Search for the cell housing the specified text and yield its [x, y] center coordinate. 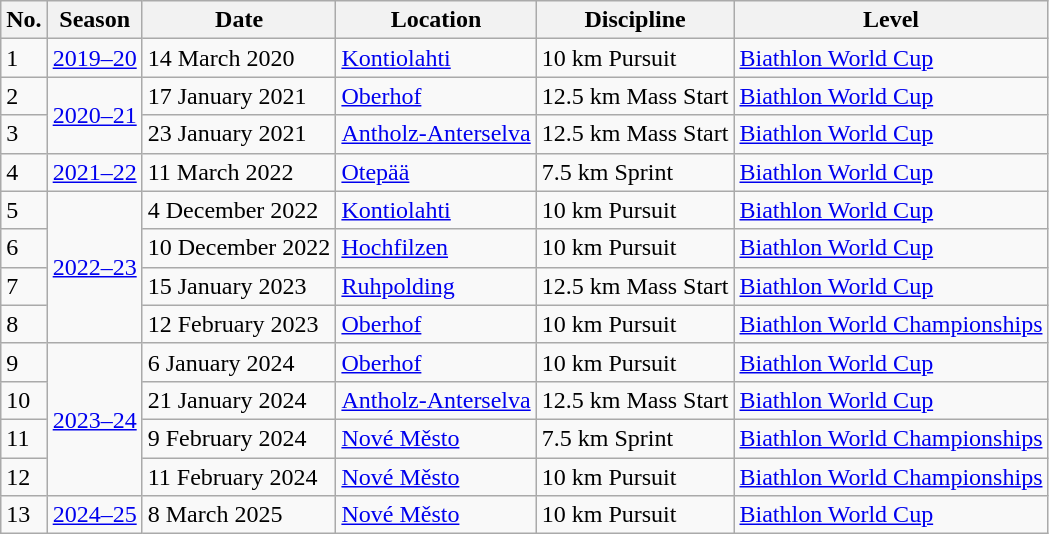
17 January 2021 [239, 96]
Discipline [635, 20]
Date [239, 20]
2019–20 [94, 58]
Level [891, 20]
12 February 2023 [239, 324]
Otepää [436, 172]
23 January 2021 [239, 134]
21 January 2024 [239, 400]
14 March 2020 [239, 58]
2020–21 [94, 115]
2023–24 [94, 419]
4 [24, 172]
8 [24, 324]
11 [24, 438]
5 [24, 210]
11 March 2022 [239, 172]
3 [24, 134]
2024–25 [94, 515]
11 February 2024 [239, 477]
9 [24, 362]
1 [24, 58]
12 [24, 477]
2021–22 [94, 172]
7 [24, 286]
15 January 2023 [239, 286]
8 March 2025 [239, 515]
10 December 2022 [239, 248]
Location [436, 20]
2 [24, 96]
6 January 2024 [239, 362]
2022–23 [94, 267]
4 December 2022 [239, 210]
Hochfilzen [436, 248]
10 [24, 400]
Season [94, 20]
No. [24, 20]
13 [24, 515]
Ruhpolding [436, 286]
6 [24, 248]
9 February 2024 [239, 438]
